Output the (X, Y) coordinate of the center of the cell containing the given text.  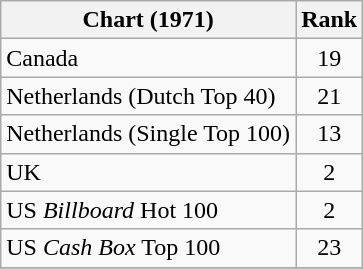
23 (330, 248)
21 (330, 96)
UK (148, 172)
Netherlands (Single Top 100) (148, 134)
Chart (1971) (148, 20)
US Billboard Hot 100 (148, 210)
19 (330, 58)
13 (330, 134)
US Cash Box Top 100 (148, 248)
Netherlands (Dutch Top 40) (148, 96)
Rank (330, 20)
Canada (148, 58)
